Provide the (x, y) coordinate of the cell's center where the given text is located.  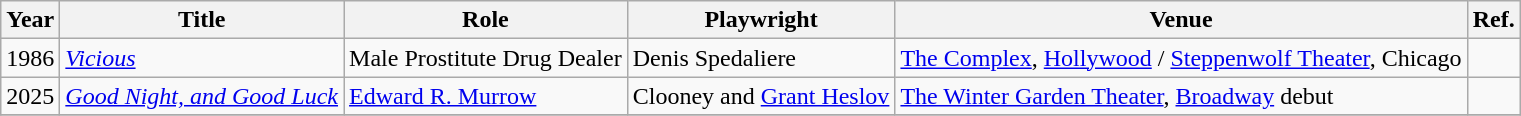
Denis Spedaliere (761, 58)
Year (30, 20)
2025 (30, 96)
Edward R. Murrow (486, 96)
Ref. (1494, 20)
Vicious (202, 58)
Male Prostitute Drug Dealer (486, 58)
Good Night, and Good Luck (202, 96)
The Complex, Hollywood / Steppenwolf Theater, Chicago (1181, 58)
Playwright (761, 20)
Role (486, 20)
Title (202, 20)
The Winter Garden Theater, Broadway debut (1181, 96)
Clooney and Grant Heslov (761, 96)
Venue (1181, 20)
1986 (30, 58)
